Identify which cell holds the provided text, then report its (X, Y) central coordinate. 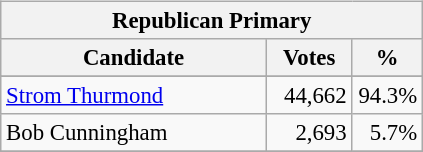
2,693 (309, 133)
Strom Thurmond (134, 96)
94.3% (388, 96)
Candidate (134, 58)
Bob Cunningham (134, 133)
5.7% (388, 133)
44,662 (309, 96)
Republican Primary (212, 21)
Votes (309, 58)
% (388, 58)
